Pinpoint the cell where the given text exists, returning its (x, y) midpoint coordinate. 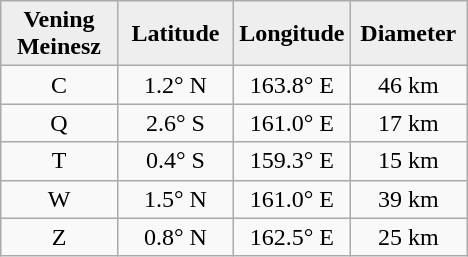
163.8° E (292, 85)
162.5° E (292, 237)
2.6° S (175, 123)
Diameter (408, 34)
15 km (408, 161)
1.2° N (175, 85)
Q (59, 123)
W (59, 199)
46 km (408, 85)
T (59, 161)
Z (59, 237)
159.3° E (292, 161)
1.5° N (175, 199)
C (59, 85)
Longitude (292, 34)
25 km (408, 237)
Latitude (175, 34)
VeningMeinesz (59, 34)
0.4° S (175, 161)
17 km (408, 123)
0.8° N (175, 237)
39 km (408, 199)
